Output the [x, y] coordinate of the center of the cell containing the given text.  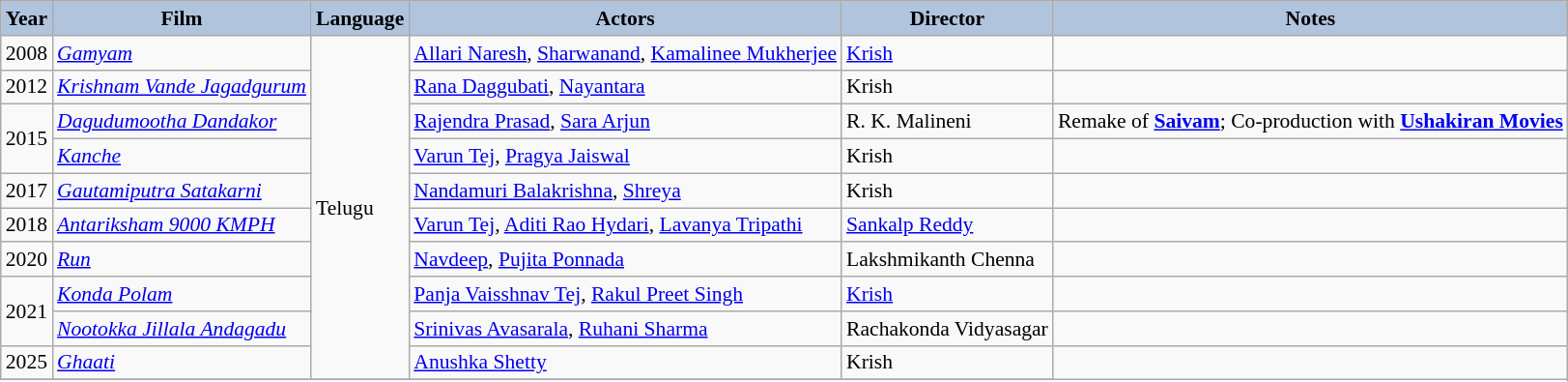
2012 [27, 87]
2020 [27, 260]
Sankalp Reddy [947, 225]
Gautamiputra Satakarni [182, 191]
Rachakonda Vidyasagar [947, 329]
2021 [27, 311]
Year [27, 18]
R. K. Malineni [947, 122]
Director [947, 18]
Srinivas Avasarala, Ruhani Sharma [625, 329]
Navdeep, Pujita Ponnada [625, 260]
Anushka Shetty [625, 363]
Notes [1310, 18]
Antariksham 9000 KMPH [182, 225]
2018 [27, 225]
Remake of Saivam; Co-production with Ushakiran Movies [1310, 122]
Varun Tej, Aditi Rao Hydari, Lavanya Tripathi [625, 225]
Nandamuri Balakrishna, Shreya [625, 191]
Film [182, 18]
Gamyam [182, 53]
Run [182, 260]
Varun Tej, Pragya Jaiswal [625, 157]
2025 [27, 363]
2008 [27, 53]
Konda Polam [182, 294]
Allari Naresh, Sharwanand, Kamalinee Mukherjee [625, 53]
Dagudumootha Dandakor [182, 122]
Panja Vaisshnav Tej, Rakul Preet Singh [625, 294]
Lakshmikanth Chenna [947, 260]
Telugu [359, 208]
Kanche [182, 157]
Rana Daggubati, Nayantara [625, 87]
Actors [625, 18]
Krishnam Vande Jagadgurum [182, 87]
Language [359, 18]
2015 [27, 139]
Nootokka Jillala Andagadu [182, 329]
Rajendra Prasad, Sara Arjun [625, 122]
2017 [27, 191]
Ghaati [182, 363]
